Locate the cell with the specified text and output its (x, y) center coordinate. 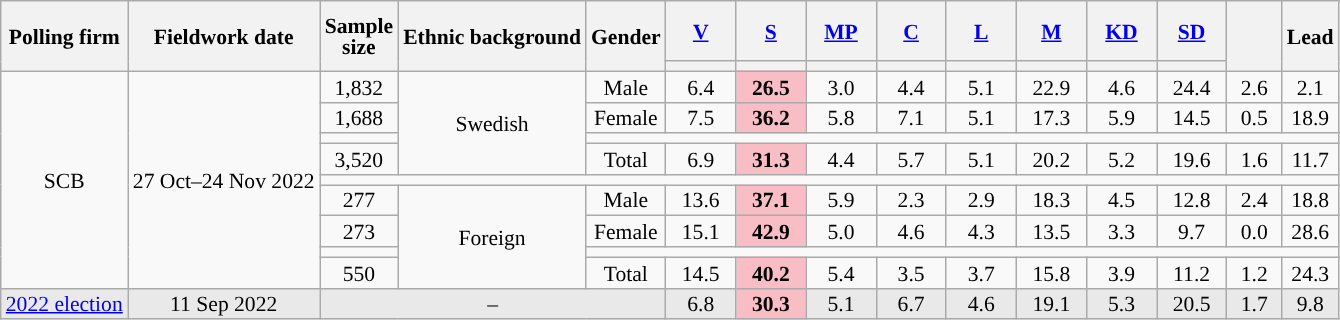
1,688 (359, 118)
9.7 (1192, 232)
2022 election (64, 304)
5.4 (841, 272)
MP (841, 31)
0.0 (1254, 232)
5.0 (841, 232)
1.6 (1254, 160)
42.9 (771, 232)
Gender (626, 36)
2.6 (1254, 86)
27 Oct–24 Nov 2022 (224, 180)
S (771, 31)
KD (1121, 31)
SD (1192, 31)
13.6 (701, 200)
17.3 (1051, 118)
18.9 (1310, 118)
Samplesize (359, 36)
4.3 (981, 232)
Swedish (492, 123)
5.7 (911, 160)
12.8 (1192, 200)
19.1 (1051, 304)
2.3 (911, 200)
4.5 (1121, 200)
3.7 (981, 272)
26.5 (771, 86)
7.5 (701, 118)
277 (359, 200)
V (701, 31)
40.2 (771, 272)
SCB (64, 180)
Ethnic background (492, 36)
13.5 (1051, 232)
37.1 (771, 200)
1.7 (1254, 304)
2.1 (1310, 86)
3.0 (841, 86)
11.7 (1310, 160)
22.9 (1051, 86)
6.4 (701, 86)
36.2 (771, 118)
19.6 (1192, 160)
Lead (1310, 36)
20.2 (1051, 160)
3.3 (1121, 232)
2.9 (981, 200)
1.2 (1254, 272)
M (1051, 31)
15.1 (701, 232)
5.2 (1121, 160)
3.9 (1121, 272)
3,520 (359, 160)
6.9 (701, 160)
Polling firm (64, 36)
550 (359, 272)
5.8 (841, 118)
6.7 (911, 304)
L (981, 31)
20.5 (1192, 304)
24.3 (1310, 272)
11.2 (1192, 272)
9.8 (1310, 304)
273 (359, 232)
18.8 (1310, 200)
28.6 (1310, 232)
Foreign (492, 237)
– (493, 304)
18.3 (1051, 200)
2.4 (1254, 200)
15.8 (1051, 272)
30.3 (771, 304)
7.1 (911, 118)
5.3 (1121, 304)
Fieldwork date (224, 36)
1,832 (359, 86)
6.8 (701, 304)
24.4 (1192, 86)
0.5 (1254, 118)
11 Sep 2022 (224, 304)
31.3 (771, 160)
3.5 (911, 272)
C (911, 31)
